Return the (x, y) coordinate for the center point of the cell that contains the specified text.  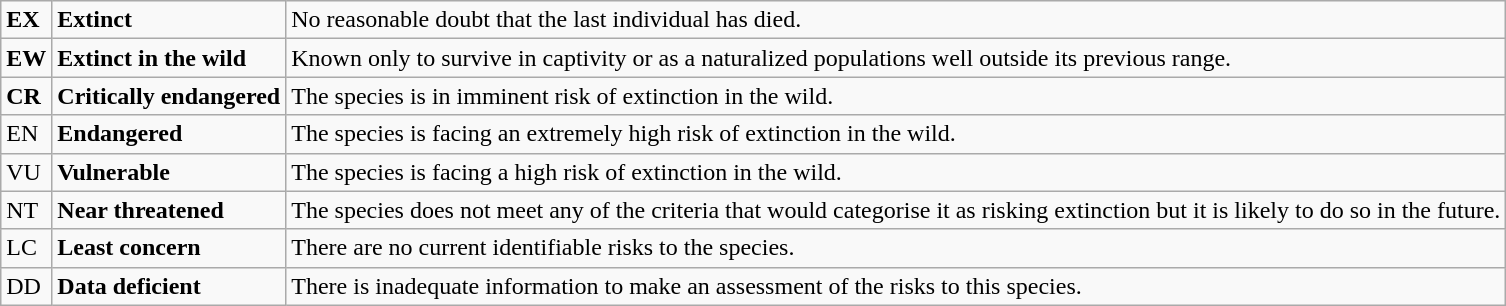
No reasonable doubt that the last individual has died. (896, 20)
The species is in imminent risk of extinction in the wild. (896, 96)
There are no current identifiable risks to the species. (896, 248)
Endangered (169, 134)
EW (26, 58)
EN (26, 134)
LC (26, 248)
VU (26, 172)
The species is facing an extremely high risk of extinction in the wild. (896, 134)
The species is facing a high risk of extinction in the wild. (896, 172)
CR (26, 96)
Extinct (169, 20)
Data deficient (169, 286)
DD (26, 286)
There is inadequate information to make an assessment of the risks to this species. (896, 286)
Least concern (169, 248)
Extinct in the wild (169, 58)
Critically endangered (169, 96)
Known only to survive in captivity or as a naturalized populations well outside its previous range. (896, 58)
NT (26, 210)
EX (26, 20)
The species does not meet any of the criteria that would categorise it as risking extinction but it is likely to do so in the future. (896, 210)
Vulnerable (169, 172)
Near threatened (169, 210)
